Determine the [X, Y] coordinate at the center of the cell enclosing the given text.  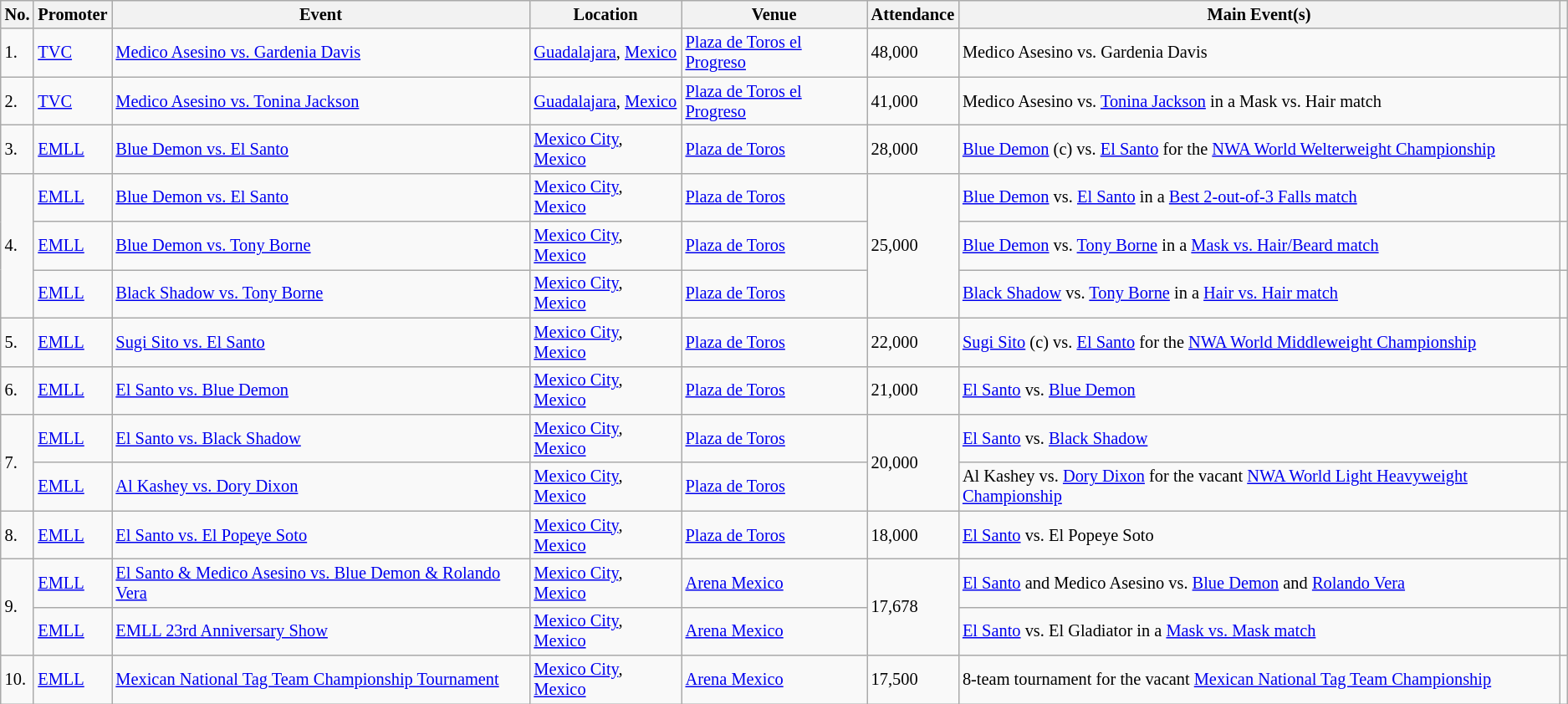
Al Kashey vs. Dory Dixon [321, 487]
3. [18, 149]
5. [18, 342]
El Santo and Medico Asesino vs. Blue Demon and Rolando Vera [1259, 583]
El Santo vs. El Gladiator in a Mask vs. Mask match [1259, 631]
7. [18, 462]
Sugi Sito (c) vs. El Santo for the NWA World Middleweight Championship [1259, 342]
El Santo & Medico Asesino vs. Blue Demon & Rolando Vera [321, 583]
EMLL 23rd Anniversary Show [321, 631]
Blue Demon (c) vs. El Santo for the NWA World Welterweight Championship [1259, 149]
Black Shadow vs. Tony Borne in a Hair vs. Hair match [1259, 293]
22,000 [913, 342]
No. [18, 14]
Al Kashey vs. Dory Dixon for the vacant NWA World Light Heavyweight Championship [1259, 487]
Venue [774, 14]
21,000 [913, 390]
48,000 [913, 53]
Main Event(s) [1259, 14]
Medico Asesino vs. Tonina Jackson in a Mask vs. Hair match [1259, 101]
28,000 [913, 149]
41,000 [913, 101]
8. [18, 535]
4. [18, 246]
Sugi Sito vs. El Santo [321, 342]
1. [18, 53]
Attendance [913, 14]
Mexican National Tag Team Championship Tournament [321, 680]
Location [605, 14]
Blue Demon vs. El Santo in a Best 2-out-of-3 Falls match [1259, 197]
Event [321, 14]
Blue Demon vs. Tony Borne [321, 246]
Medico Asesino vs. Tonina Jackson [321, 101]
20,000 [913, 462]
Promoter [72, 14]
25,000 [913, 246]
8-team tournament for the vacant Mexican National Tag Team Championship [1259, 680]
6. [18, 390]
9. [18, 607]
Blue Demon vs. Tony Borne in a Mask vs. Hair/Beard match [1259, 246]
18,000 [913, 535]
17,678 [913, 607]
10. [18, 680]
17,500 [913, 680]
2. [18, 101]
Black Shadow vs. Tony Borne [321, 293]
